Search for the cell housing the specified text and yield its (X, Y) center coordinate. 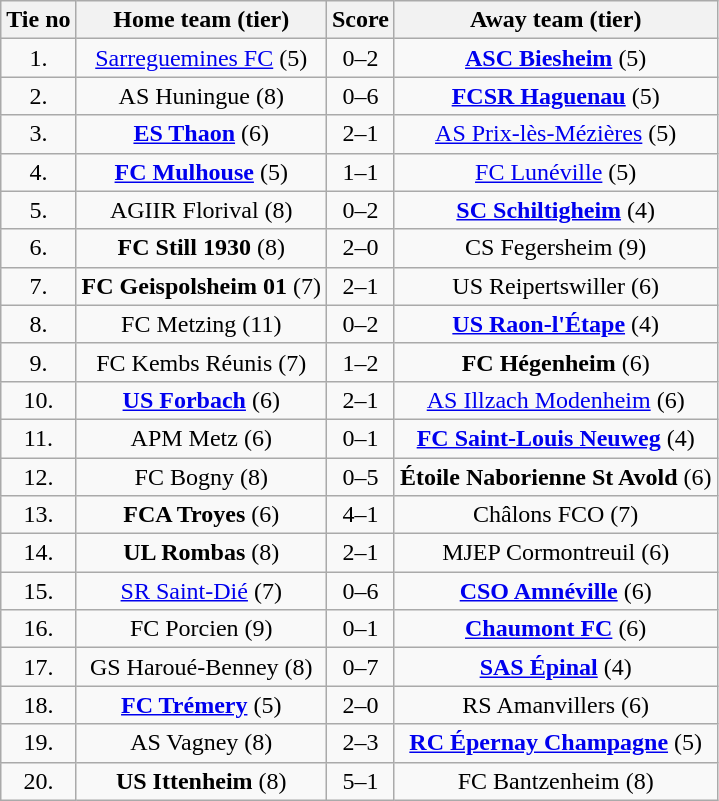
4. (38, 172)
GS Haroué-Benney (8) (201, 667)
AS Illzach Modenheim (6) (556, 400)
FC Hégenheim (6) (556, 362)
RS Amanvillers (6) (556, 705)
FC Lunéville (5) (556, 172)
11. (38, 438)
FCSR Haguenau (5) (556, 96)
AGIIR Florival (8) (201, 210)
5. (38, 210)
13. (38, 515)
5–1 (360, 781)
MJEP Cormontreuil (6) (556, 553)
FC Bantzenheim (8) (556, 781)
FC Bogny (8) (201, 477)
FC Porcien (9) (201, 629)
FC Mulhouse (5) (201, 172)
US Raon-l'Étape (4) (556, 324)
18. (38, 705)
3. (38, 134)
UL Rombas (8) (201, 553)
US Reipertswiller (6) (556, 286)
14. (38, 553)
19. (38, 743)
Châlons FCO (7) (556, 515)
4–1 (360, 515)
17. (38, 667)
FCA Troyes (6) (201, 515)
CSO Amnéville (6) (556, 591)
FC Still 1930 (8) (201, 248)
0–5 (360, 477)
FC Geispolsheim 01 (7) (201, 286)
AS Prix-lès-Mézières (5) (556, 134)
8. (38, 324)
CS Fegersheim (9) (556, 248)
15. (38, 591)
Tie no (38, 20)
FC Kembs Réunis (7) (201, 362)
9. (38, 362)
Away team (tier) (556, 20)
1. (38, 58)
ASC Biesheim (5) (556, 58)
FC Trémery (5) (201, 705)
ES Thaon (6) (201, 134)
Sarreguemines FC (5) (201, 58)
16. (38, 629)
2. (38, 96)
FC Saint-Louis Neuweg (4) (556, 438)
SR Saint-Dié (7) (201, 591)
Score (360, 20)
2–3 (360, 743)
SC Schiltigheim (4) (556, 210)
10. (38, 400)
1–2 (360, 362)
SAS Épinal (4) (556, 667)
RC Épernay Champagne (5) (556, 743)
US Ittenheim (8) (201, 781)
Chaumont FC (6) (556, 629)
6. (38, 248)
AS Vagney (8) (201, 743)
Étoile Naborienne St Avold (6) (556, 477)
US Forbach (6) (201, 400)
0–7 (360, 667)
12. (38, 477)
FC Metzing (11) (201, 324)
20. (38, 781)
7. (38, 286)
APM Metz (6) (201, 438)
Home team (tier) (201, 20)
1–1 (360, 172)
AS Huningue (8) (201, 96)
